Pinpoint the cell where the given text exists, returning its [X, Y] midpoint coordinate. 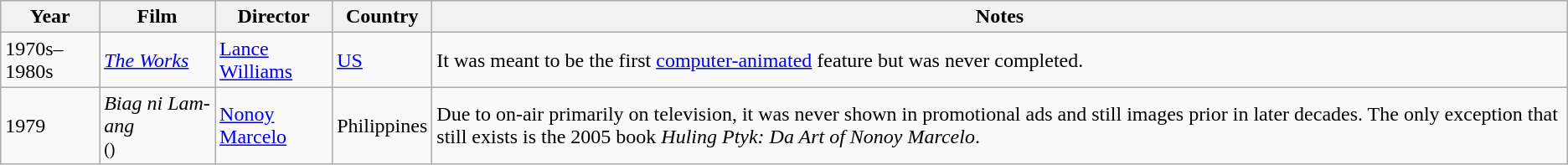
Lance Williams [274, 60]
Notes [1000, 17]
It was meant to be the first computer-animated feature but was never completed. [1000, 60]
1970s–1980s [50, 60]
1979 [50, 126]
Director [274, 17]
Country [382, 17]
Film [157, 17]
US [382, 60]
Year [50, 17]
Philippines [382, 126]
The Works [157, 60]
Biag ni Lam-ang() [157, 126]
Nonoy Marcelo [274, 126]
